Provide the (X, Y) coordinate of the cell's center where the given text is located.  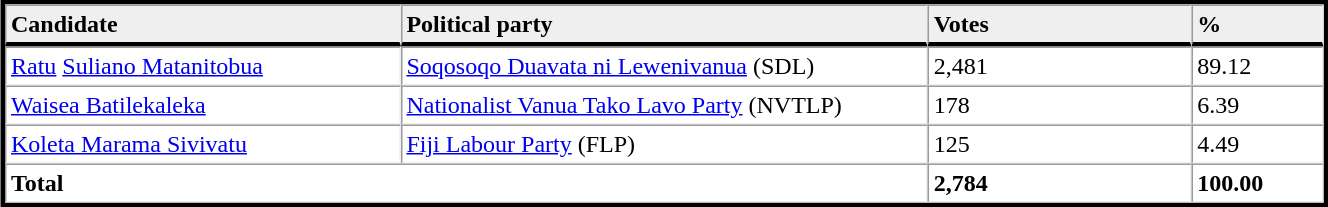
Candidate (202, 25)
Soqosoqo Duavata ni Lewenivanua (SDL) (664, 66)
125 (1060, 144)
4.49 (1257, 144)
% (1257, 25)
89.12 (1257, 66)
2,784 (1060, 184)
Fiji Labour Party (FLP) (664, 144)
Koleta Marama Sivivatu (202, 144)
100.00 (1257, 184)
6.39 (1257, 106)
Waisea Batilekaleka (202, 106)
178 (1060, 106)
Ratu Suliano Matanitobua (202, 66)
Nationalist Vanua Tako Lavo Party (NVTLP) (664, 106)
2,481 (1060, 66)
Votes (1060, 25)
Total (466, 184)
Political party (664, 25)
